Extract the (x, y) coordinate from the center of the cell holding the provided text.  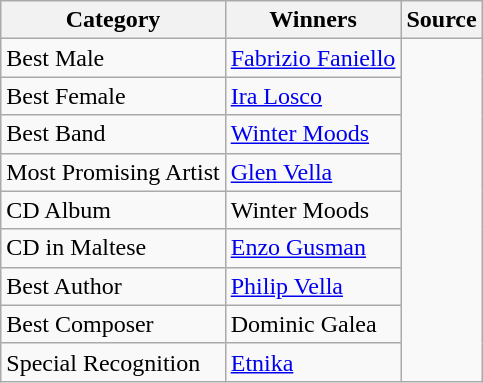
Best Male (113, 58)
Best Band (113, 134)
CD Album (113, 210)
CD in Maltese (113, 248)
Philip Vella (313, 286)
Glen Vella (313, 172)
Most Promising Artist (113, 172)
Special Recognition (113, 362)
Enzo Gusman (313, 248)
Etnika (313, 362)
Best Female (113, 96)
Category (113, 20)
Ira Losco (313, 96)
Winners (313, 20)
Best Composer (113, 324)
Source (442, 20)
Dominic Galea (313, 324)
Fabrizio Faniello (313, 58)
Best Author (113, 286)
